For the text-containing cell, return its midpoint in [X, Y] coordinate format. 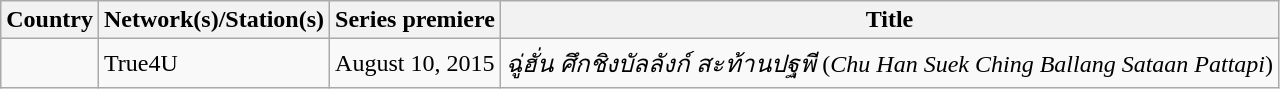
Network(s)/Station(s) [214, 20]
Country [50, 20]
True4U [214, 64]
Title [889, 20]
Series premiere [416, 20]
ฉู่ฮั่น ศึกชิงบัลลังก์ สะท้านปฐพี (Chu Han Suek Ching Ballang Sataan Pattapi) [889, 64]
August 10, 2015 [416, 64]
